Output the (x, y) coordinate of the center of the cell containing the given text.  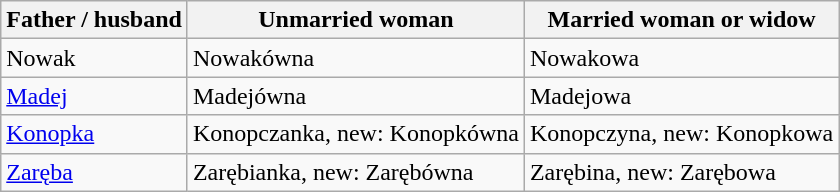
Zarębina, new: Zarębowa (681, 172)
Konopczyna, new: Konopkowa (681, 134)
Nowakowa (681, 58)
Father / husband (94, 20)
Nowakówna (356, 58)
Zarębianka, new: Zarębówna (356, 172)
Madej (94, 96)
Zaręba (94, 172)
Konopczanka, new: Konopkówna (356, 134)
Madejowa (681, 96)
Married woman or widow (681, 20)
Unmarried woman (356, 20)
Nowak (94, 58)
Konopka (94, 134)
Madejówna (356, 96)
